From the cell containing the given text, extract its center point as (X, Y) coordinate. 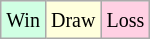
Win (24, 20)
Loss (126, 20)
Draw (72, 20)
